Identify which cell holds the provided text, then report its [x, y] central coordinate. 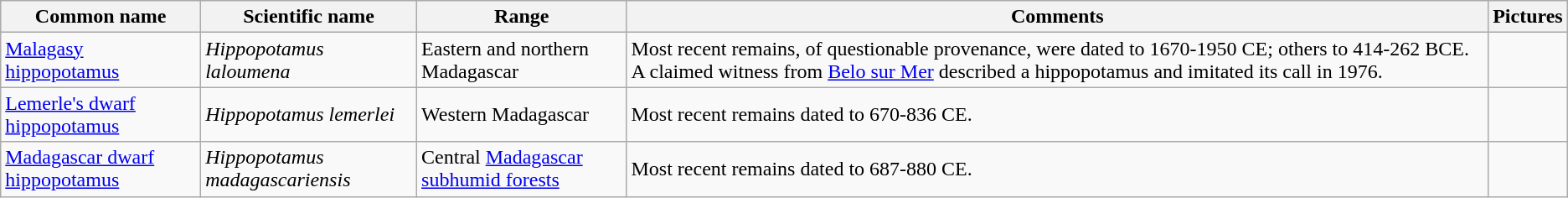
Range [522, 17]
Eastern and northern Madagascar [522, 60]
Comments [1057, 17]
Hippopotamus lemerlei [309, 114]
Most recent remains dated to 670-836 CE. [1057, 114]
Lemerle's dwarf hippopotamus [101, 114]
Common name [101, 17]
Hippopotamus madagascariensis [309, 169]
Hippopotamus laloumena [309, 60]
Western Madagascar [522, 114]
Scientific name [309, 17]
Central Madagascar subhumid forests [522, 169]
Most recent remains dated to 687-880 CE. [1057, 169]
Madagascar dwarf hippopotamus [101, 169]
Pictures [1528, 17]
Malagasy hippopotamus [101, 60]
